Detect which cell encompasses the target text, then output its [x, y] center coordinate. 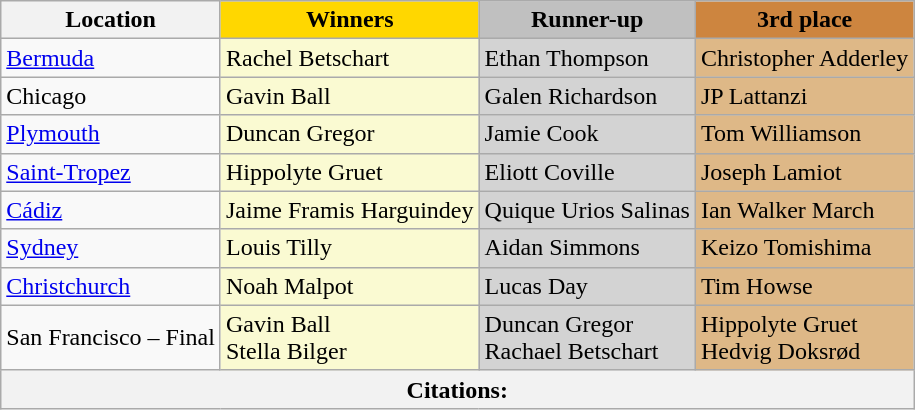
Tim Howse [804, 286]
Louis Tilly [350, 248]
Saint-Tropez [111, 172]
Christopher Adderley [804, 58]
Eliott Coville [587, 172]
Runner-up [587, 20]
Quique Urios Salinas [587, 210]
Galen Richardson [587, 96]
Jaime Framis Harguindey [350, 210]
Sydney [111, 248]
Ethan Thompson [587, 58]
San Francisco – Final [111, 338]
Duncan Gregor [350, 134]
Plymouth [111, 134]
Tom Williamson [804, 134]
Lucas Day [587, 286]
Duncan Gregor Rachael Betschart [587, 338]
Keizo Tomishima [804, 248]
Cádiz [111, 210]
3rd place [804, 20]
Ian Walker March [804, 210]
Gavin Ball [350, 96]
Noah Malpot [350, 286]
Winners [350, 20]
Hippolyte Gruet [350, 172]
Gavin Ball Stella Bilger [350, 338]
Aidan Simmons [587, 248]
Hippolyte Gruet Hedvig Doksrød [804, 338]
Rachel Betschart [350, 58]
Jamie Cook [587, 134]
Citations: [458, 389]
Bermuda [111, 58]
Location [111, 20]
Christchurch [111, 286]
JP Lattanzi [804, 96]
Joseph Lamiot [804, 172]
Chicago [111, 96]
